Pinpoint the cell where the given text exists, returning its (X, Y) midpoint coordinate. 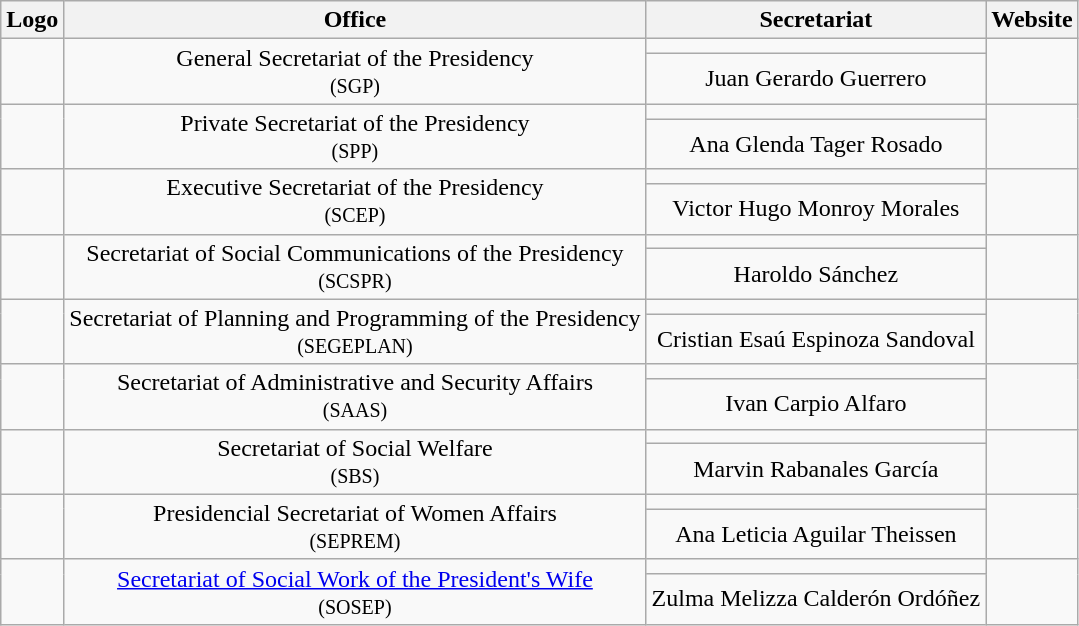
Secretariat of Social Welfare(SBS) (355, 462)
Secretariat of Planning and Programming of the Presidency(SEGEPLAN) (355, 332)
Cristian Esaú Espinoza Sandoval (816, 339)
Executive Secretariat of the Presidency(SCEP) (355, 202)
Juan Gerardo Guerrero (816, 78)
Haroldo Sánchez (816, 274)
Presidencial Secretariat of Women Affairs(SEPREM) (355, 526)
Ana Glenda Tager Rosado (816, 144)
Victor Hugo Monroy Morales (816, 209)
Zulma Melizza Calderón Ordóñez (816, 599)
Secretariat of Administrative and Security Affairs(SAAS) (355, 396)
Secretariat of Social Communications of the Presidency(SCSPR) (355, 266)
Website (1032, 20)
Ivan Carpio Alfaro (816, 404)
Office (355, 20)
Marvin Rabanales García (816, 469)
General Secretariat of the Presidency(SGP) (355, 72)
Secretariat of Social Work of the President's Wife(SOSEP) (355, 592)
Private Secretariat of the Presidency(SPP) (355, 136)
Logo (32, 20)
Secretariat (816, 20)
Ana Leticia Aguilar Theissen (816, 534)
